Identify which cell holds the provided text, then report its [x, y] central coordinate. 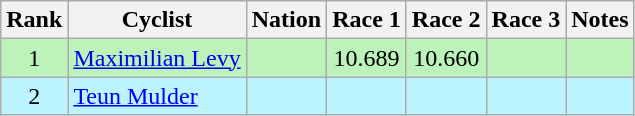
10.689 [367, 58]
10.660 [446, 58]
Teun Mulder [157, 96]
Notes [600, 20]
2 [34, 96]
Race 1 [367, 20]
Maximilian Levy [157, 58]
Nation [286, 20]
Cyclist [157, 20]
Rank [34, 20]
Race 3 [526, 20]
1 [34, 58]
Race 2 [446, 20]
